Output the (x, y) coordinate of the center of the cell containing the given text.  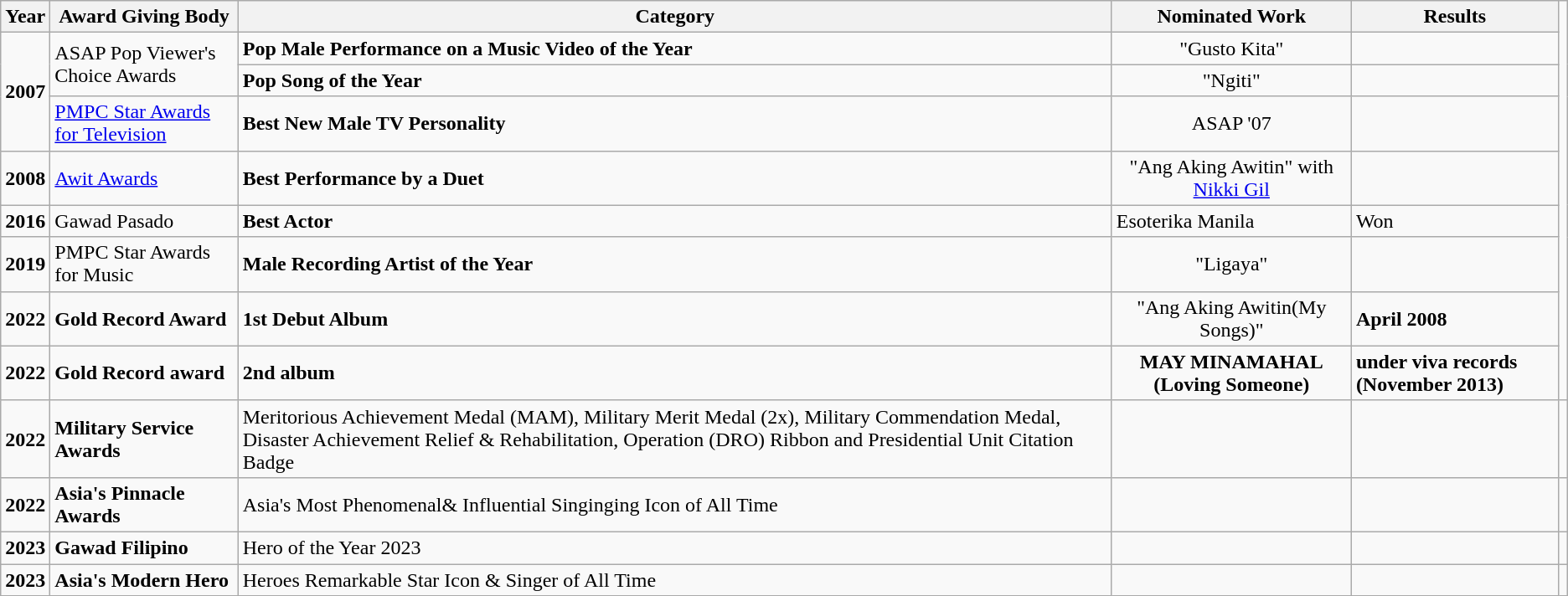
1st Debut Album (675, 318)
Nominated Work (1231, 17)
Won (1454, 221)
Male Recording Artist of the Year (675, 265)
Category (675, 17)
Best Actor (675, 221)
2019 (25, 265)
Best Performance by a Duet (675, 177)
Military Service Awards (144, 439)
Pop Male Performance on a Music Video of the Year (675, 49)
2008 (25, 177)
2nd album (675, 373)
"Ngiti" (1231, 80)
Asia's Modern Hero (144, 580)
MAY MINAMAHAL (Loving Someone) (1231, 373)
Awit Awards (144, 177)
"Ang Aking Awitin" with Nikki Gil (1231, 177)
PMPC Star Awards for Television (144, 124)
Gold Record award (144, 373)
Award Giving Body (144, 17)
"Ligaya" (1231, 265)
Results (1454, 17)
Year (25, 17)
Asia's Pinnacle Awards (144, 504)
Pop Song of the Year (675, 80)
Best New Male TV Personality (675, 124)
ASAP Pop Viewer's Choice Awards (144, 64)
2016 (25, 221)
"Gusto Kita" (1231, 49)
Hero of the Year 2023 (675, 547)
2007 (25, 92)
Esoterika Manila (1231, 221)
Heroes Remarkable Star Icon & Singer of All Time (675, 580)
"Ang Aking Awitin(My Songs)" (1231, 318)
April 2008 (1454, 318)
under viva records (November 2013) (1454, 373)
Gawad Filipino (144, 547)
PMPC Star Awards for Music (144, 265)
ASAP '07 (1231, 124)
Asia's Most Phenomenal& Influential Singinging Icon of All Time (675, 504)
Gawad Pasado (144, 221)
Gold Record Award (144, 318)
